Provide the (x, y) coordinate of the cell's center where the given text is located.  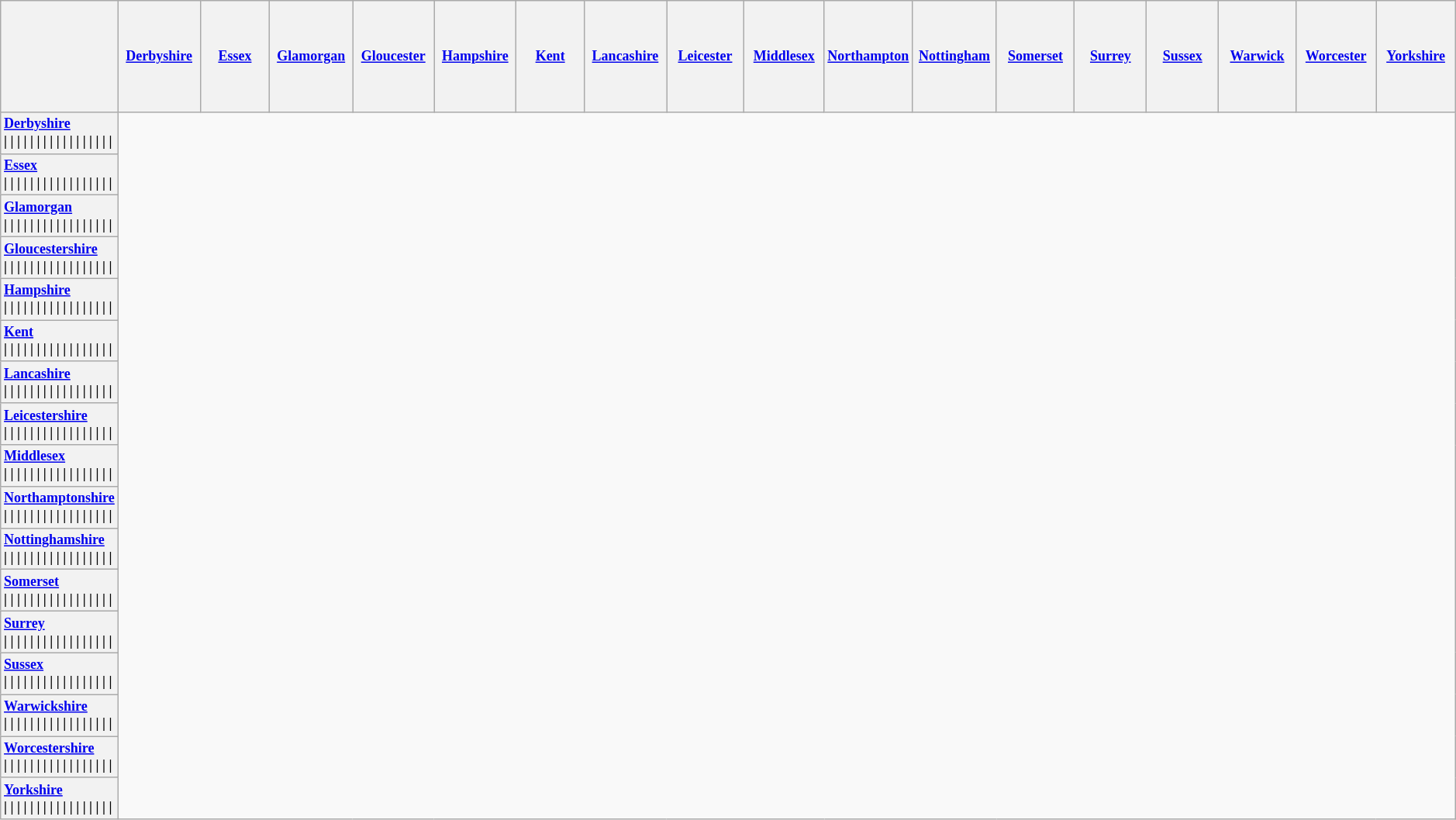
Warwickshire | | | | | | | | | | | | | | | | | (59, 715)
Northampton (868, 57)
Middlesex | | | | | | | | | | | | | | | | | (59, 466)
Hampshire | | | | | | | | | | | | | | | | | (59, 299)
Worcestershire | | | | | | | | | | | | | | | | | (59, 757)
Sussex | | | | | | | | | | | | | | | | | (59, 674)
Kent | | | | | | | | | | | | | | | | | (59, 341)
Middlesex (785, 57)
Kent (550, 57)
Nottingham (955, 57)
Essex | | | | | | | | | | | | | | | | | (59, 174)
Leicestershire | | | | | | | | | | | | | | | | | (59, 424)
Somerset | | | | | | | | | | | | | | | | | (59, 591)
Worcester (1337, 57)
Warwick (1258, 57)
Northamptonshire | | | | | | | | | | | | | | | | | (59, 507)
Gloucester (394, 57)
Derbyshire (159, 57)
Sussex (1183, 57)
Glamorgan (312, 57)
Lancashire | | | | | | | | | | | | | | | | | (59, 382)
Leicester (706, 57)
Derbyshire | | | | | | | | | | | | | | | | | (59, 133)
Lancashire (625, 57)
Yorkshire (1416, 57)
Somerset (1035, 57)
Surrey | | | | | | | | | | | | | | | | | (59, 632)
Hampshire (475, 57)
Surrey (1110, 57)
Yorkshire | | | | | | | | | | | | | | | | | (59, 798)
Gloucestershire | | | | | | | | | | | | | | | | | (59, 257)
Essex (234, 57)
Glamorgan | | | | | | | | | | | | | | | | | (59, 216)
Nottinghamshire | | | | | | | | | | | | | | | | | (59, 549)
